Return the [X, Y] coordinate for the center point of the cell that contains the specified text.  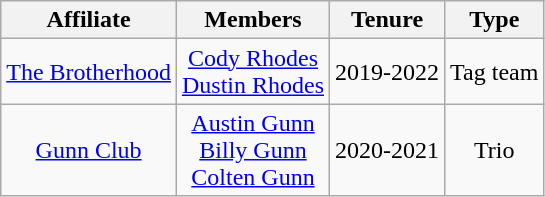
Gunn Club [89, 150]
2020-2021 [388, 150]
Trio [494, 150]
Affiliate [89, 20]
Cody RhodesDustin Rhodes [252, 72]
2019-2022 [388, 72]
Tag team [494, 72]
The Brotherhood [89, 72]
Members [252, 20]
Austin GunnBilly GunnColten Gunn [252, 150]
Type [494, 20]
Tenure [388, 20]
